Find where the given text appears and provide that cell's center as (x, y) coordinate. 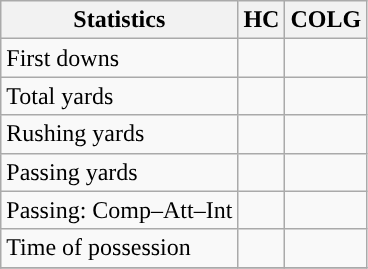
Time of possession (120, 248)
Passing yards (120, 172)
Passing: Comp–Att–Int (120, 210)
HC (262, 20)
Rushing yards (120, 134)
COLG (326, 20)
First downs (120, 58)
Total yards (120, 96)
Statistics (120, 20)
